Provide the (X, Y) coordinate of the cell's center where the given text is located.  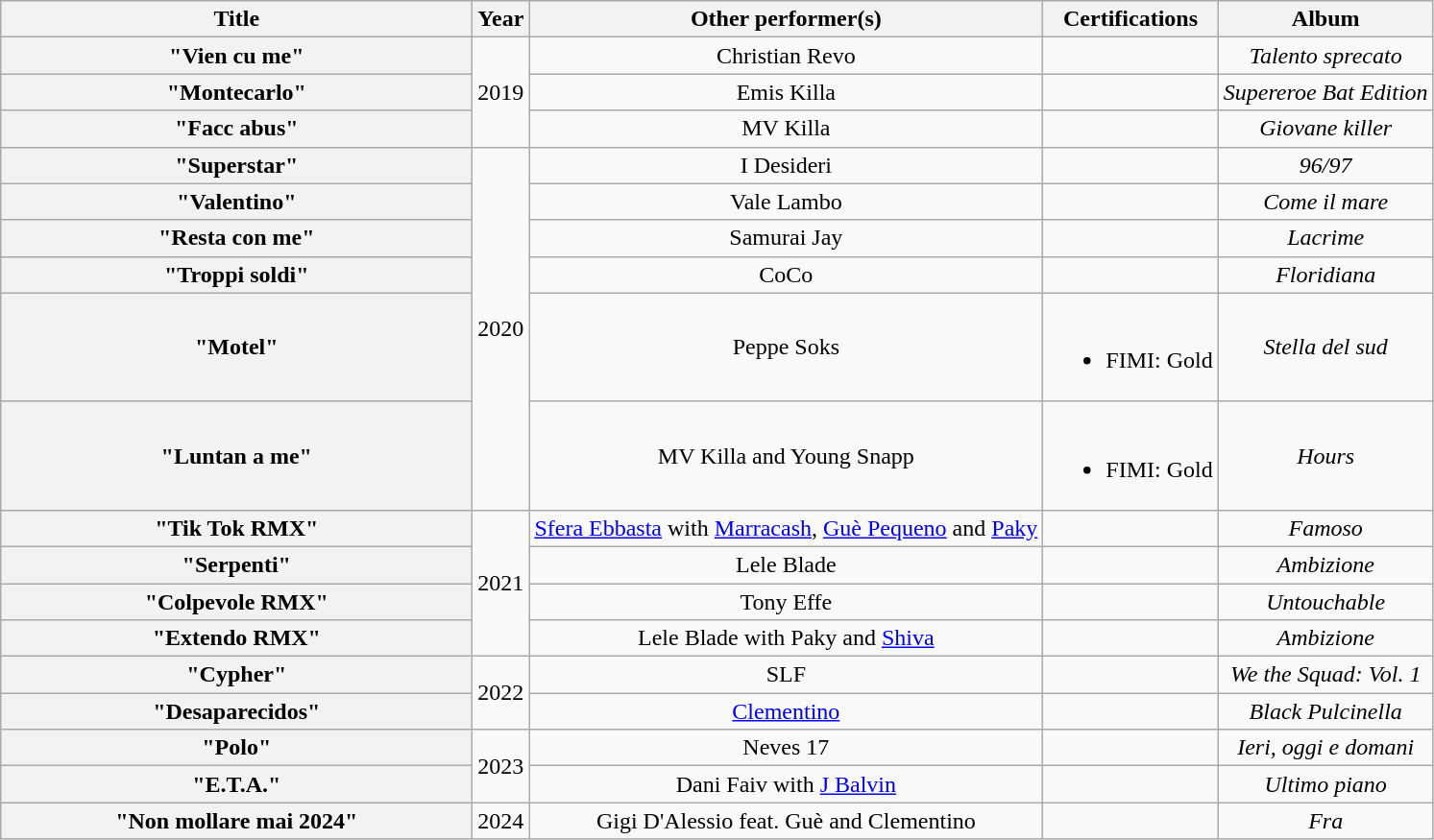
Lele Blade (786, 564)
Samurai Jay (786, 238)
"Resta con me" (236, 238)
Sfera Ebbasta with Marracash, Guè Pequeno and Paky (786, 528)
Talento sprecato (1325, 56)
Ultimo piano (1325, 784)
Floridiana (1325, 275)
"Montecarlo" (236, 92)
Black Pulcinella (1325, 711)
Title (236, 19)
Giovane killer (1325, 129)
2022 (501, 693)
"Polo" (236, 748)
2020 (501, 328)
MV Killa and Young Snapp (786, 455)
"Desaparecidos" (236, 711)
Gigi D'Alessio feat. Guè and Clementino (786, 821)
"Troppi soldi" (236, 275)
I Desideri (786, 165)
"Motel" (236, 348)
"Tik Tok RMX" (236, 528)
"Extendo RMX" (236, 638)
Stella del sud (1325, 348)
96/97 (1325, 165)
Supereroe Bat Edition (1325, 92)
"Facc abus" (236, 129)
Neves 17 (786, 748)
Hours (1325, 455)
Emis Killa (786, 92)
Year (501, 19)
We the Squad: Vol. 1 (1325, 675)
Christian Revo (786, 56)
"Cypher" (236, 675)
"Serpenti" (236, 564)
"Colpevole RMX" (236, 602)
"Vien cu me" (236, 56)
"Luntan a me" (236, 455)
Lacrime (1325, 238)
"Superstar" (236, 165)
Fra (1325, 821)
SLF (786, 675)
2024 (501, 821)
2021 (501, 583)
Certifications (1130, 19)
2023 (501, 766)
2019 (501, 92)
Tony Effe (786, 602)
Dani Faiv with J Balvin (786, 784)
Untouchable (1325, 602)
"Valentino" (236, 202)
Peppe Soks (786, 348)
Ieri, oggi e domani (1325, 748)
CoCo (786, 275)
Come il mare (1325, 202)
Other performer(s) (786, 19)
Famoso (1325, 528)
Lele Blade with Paky and Shiva (786, 638)
Clementino (786, 711)
"E.T.A." (236, 784)
Album (1325, 19)
"Non mollare mai 2024" (236, 821)
Vale Lambo (786, 202)
MV Killa (786, 129)
